Detect which cell encompasses the target text, then output its [x, y] center coordinate. 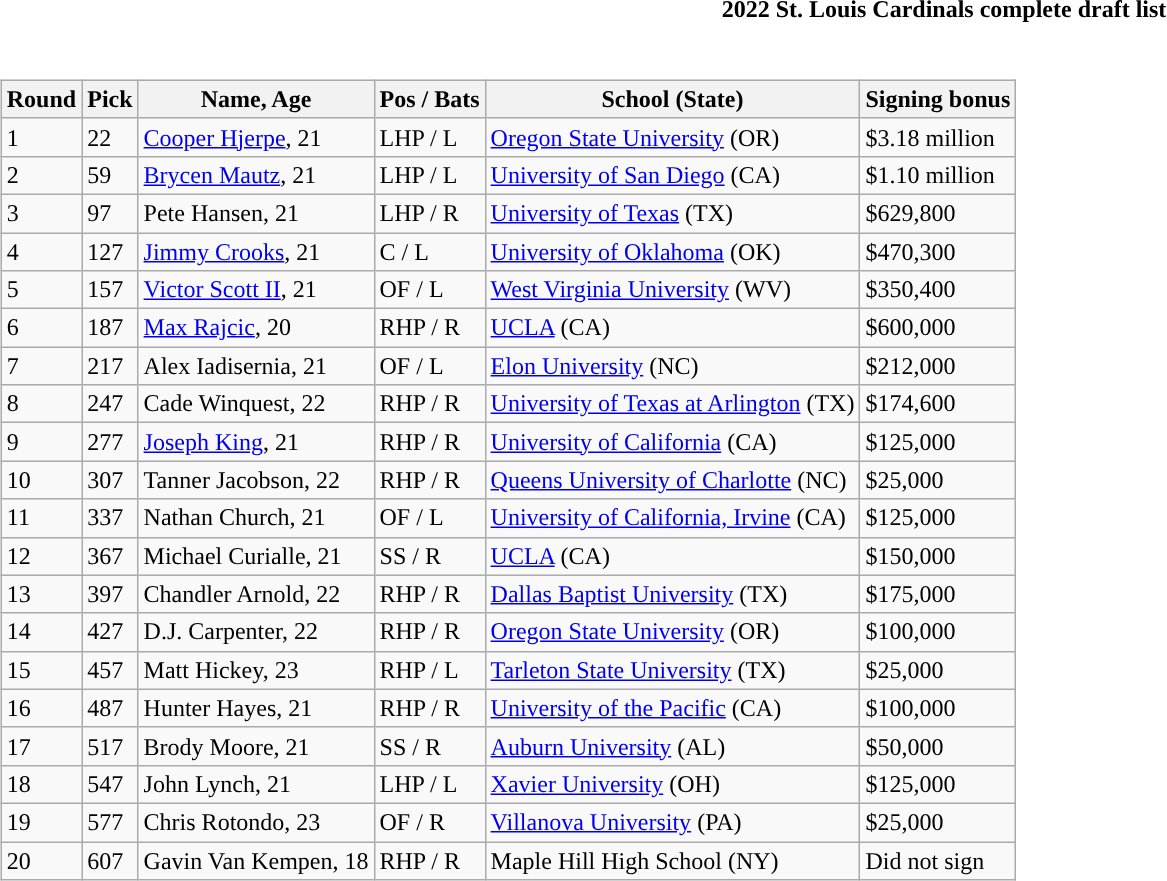
Round [41, 99]
University of Texas (TX) [672, 213]
$350,400 [938, 290]
University of Oklahoma (OK) [672, 251]
457 [110, 670]
Alex Iadisernia, 21 [256, 366]
C / L [430, 251]
Maple Hill High School (NY) [672, 861]
$600,000 [938, 328]
Queens University of Charlotte (NC) [672, 480]
John Lynch, 21 [256, 784]
D.J. Carpenter, 22 [256, 632]
$50,000 [938, 746]
22 [110, 137]
Dallas Baptist University (TX) [672, 594]
607 [110, 861]
157 [110, 290]
University of California, Irvine (CA) [672, 518]
$470,300 [938, 251]
Gavin Van Kempen, 18 [256, 861]
West Virginia University (WV) [672, 290]
517 [110, 746]
10 [41, 480]
2 [41, 175]
20 [41, 861]
Victor Scott II, 21 [256, 290]
Name, Age [256, 99]
School (State) [672, 99]
1 [41, 137]
$3.18 million [938, 137]
RHP / L [430, 670]
$175,000 [938, 594]
Joseph King, 21 [256, 442]
Brody Moore, 21 [256, 746]
337 [110, 518]
Elon University (NC) [672, 366]
University of Texas at Arlington (TX) [672, 404]
Tanner Jacobson, 22 [256, 480]
397 [110, 594]
12 [41, 556]
Pos / Bats [430, 99]
547 [110, 784]
Cade Winquest, 22 [256, 404]
$212,000 [938, 366]
307 [110, 480]
6 [41, 328]
Villanova University (PA) [672, 822]
LHP / R [430, 213]
Michael Curialle, 21 [256, 556]
Chris Rotondo, 23 [256, 822]
Pete Hansen, 21 [256, 213]
487 [110, 708]
Matt Hickey, 23 [256, 670]
Chandler Arnold, 22 [256, 594]
Brycen Mautz, 21 [256, 175]
217 [110, 366]
$1.10 million [938, 175]
University of the Pacific (CA) [672, 708]
97 [110, 213]
$174,600 [938, 404]
19 [41, 822]
University of California (CA) [672, 442]
Pick [110, 99]
OF / R [430, 822]
Hunter Hayes, 21 [256, 708]
Jimmy Crooks, 21 [256, 251]
187 [110, 328]
17 [41, 746]
3 [41, 213]
9 [41, 442]
8 [41, 404]
127 [110, 251]
$150,000 [938, 556]
11 [41, 518]
Signing bonus [938, 99]
18 [41, 784]
Tarleton State University (TX) [672, 670]
14 [41, 632]
Auburn University (AL) [672, 746]
Did not sign [938, 861]
Cooper Hjerpe, 21 [256, 137]
7 [41, 366]
13 [41, 594]
16 [41, 708]
577 [110, 822]
277 [110, 442]
427 [110, 632]
5 [41, 290]
15 [41, 670]
59 [110, 175]
University of San Diego (CA) [672, 175]
Nathan Church, 21 [256, 518]
4 [41, 251]
247 [110, 404]
367 [110, 556]
$629,800 [938, 213]
Xavier University (OH) [672, 784]
Max Rajcic, 20 [256, 328]
